Provide the (x, y) coordinate of the cell's center where the given text is located.  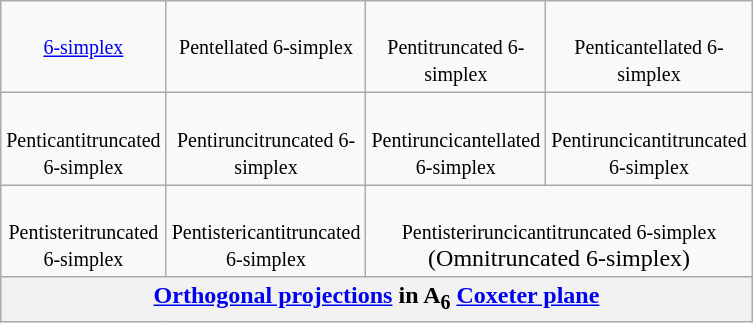
Pentiruncitruncated 6-simplex (266, 139)
Pentiruncicantitruncated 6-simplex (649, 139)
Pentisteritruncated 6-simplex (84, 231)
Pentitruncated 6-simplex (456, 47)
Orthogonal projections in A6 Coxeter plane (377, 299)
Pentistericantitruncated 6-simplex (266, 231)
Pentiruncicantellated 6-simplex (456, 139)
Penticantitruncated 6-simplex (84, 139)
Pentellated 6-simplex (266, 47)
Pentisteriruncicantitruncated 6-simplex(Omnitruncated 6-simplex) (559, 231)
Penticantellated 6-simplex (649, 47)
6-simplex (84, 47)
